Capture the cell that displays the provided text and extract its [X, Y] central coordinate. 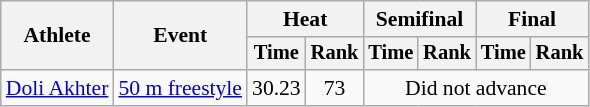
Semifinal [419, 19]
Event [180, 36]
Doli Akhter [58, 88]
Did not advance [476, 88]
Heat [305, 19]
30.23 [276, 88]
50 m freestyle [180, 88]
73 [335, 88]
Final [532, 19]
Athlete [58, 36]
